Return (x, y) of the center of cell containing provided text 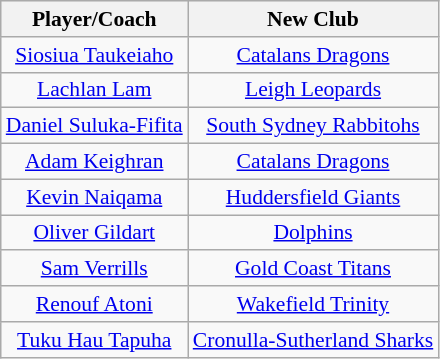
Gold Coast Titans (314, 269)
Player/Coach (94, 19)
Lachlan Lam (94, 90)
Huddersfield Giants (314, 197)
Kevin Naiqama (94, 197)
Sam Verrills (94, 269)
Adam Keighran (94, 162)
Oliver Gildart (94, 233)
New Club (314, 19)
South Sydney Rabbitohs (314, 126)
Siosiua Taukeiaho (94, 55)
Tuku Hau Tapuha (94, 340)
Cronulla-Sutherland Sharks (314, 340)
Daniel Suluka-Fifita (94, 126)
Renouf Atoni (94, 304)
Wakefield Trinity (314, 304)
Leigh Leopards (314, 90)
Dolphins (314, 233)
